Return [x, y] of the center of cell containing provided text 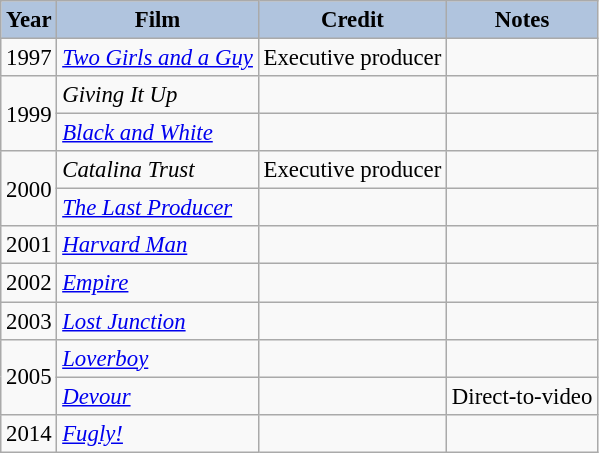
2000 [29, 188]
Devour [158, 396]
2003 [29, 321]
Loverboy [158, 358]
2002 [29, 283]
Harvard Man [158, 245]
Empire [158, 283]
Two Girls and a Guy [158, 58]
2014 [29, 433]
Notes [522, 20]
1997 [29, 58]
Direct-to-video [522, 396]
2001 [29, 245]
1999 [29, 114]
Giving It Up [158, 95]
Lost Junction [158, 321]
Credit [352, 20]
Year [29, 20]
Film [158, 20]
2005 [29, 376]
Catalina Trust [158, 170]
The Last Producer [158, 208]
Fugly! [158, 433]
Black and White [158, 133]
